Scan for the cell matching the given text and deliver its [X, Y] coordinate at center. 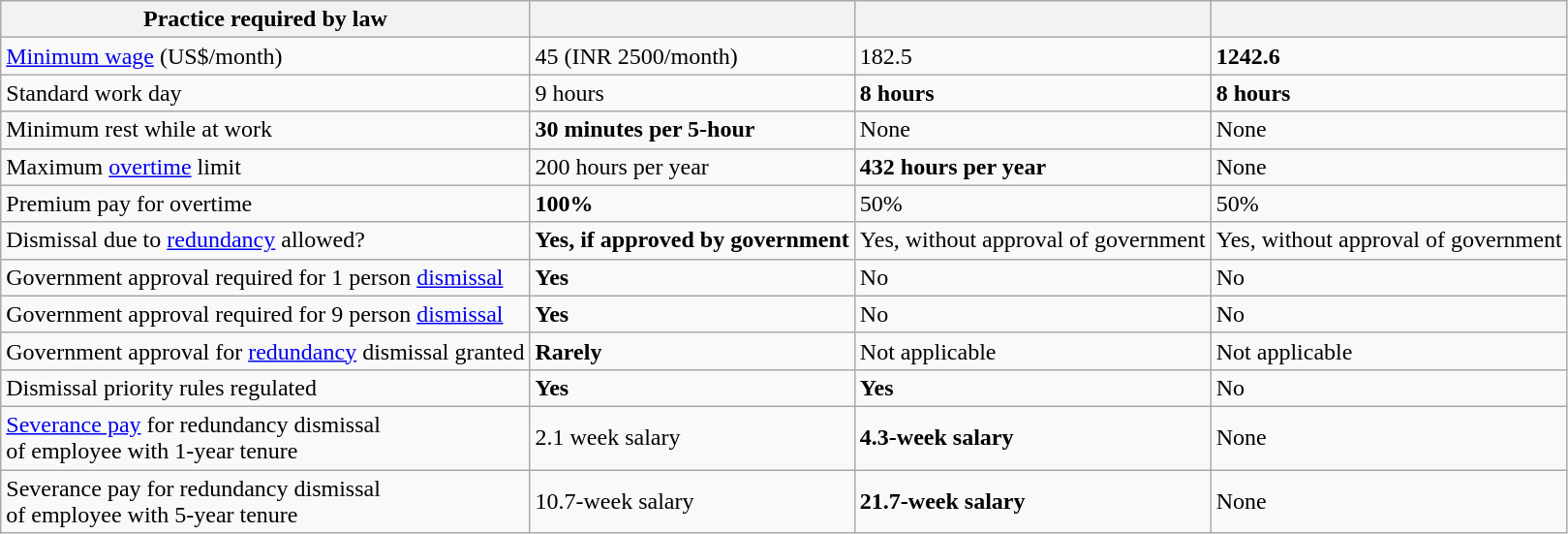
9 hours [692, 93]
Yes, if approved by government [692, 240]
Government approval for redundancy dismissal granted [265, 351]
Severance pay for redundancy dismissalof employee with 5-year tenure [265, 500]
Dismissal due to redundancy allowed? [265, 240]
182.5 [1032, 56]
100% [692, 204]
Minimum rest while at work [265, 130]
Standard work day [265, 93]
Government approval required for 9 person dismissal [265, 314]
200 hours per year [692, 167]
30 minutes per 5-hour [692, 130]
Government approval required for 1 person dismissal [265, 277]
Severance pay for redundancy dismissalof employee with 1-year tenure [265, 438]
Minimum wage (US$/month) [265, 56]
Premium pay for overtime [265, 204]
432 hours per year [1032, 167]
Practice required by law [265, 19]
Dismissal priority rules regulated [265, 388]
10.7-week salary [692, 500]
1242.6 [1389, 56]
4.3-week salary [1032, 438]
Rarely [692, 351]
21.7-week salary [1032, 500]
45 (INR 2500/month) [692, 56]
Maximum overtime limit [265, 167]
2.1 week salary [692, 438]
